Scan for the cell matching the given text and deliver its (x, y) coordinate at center. 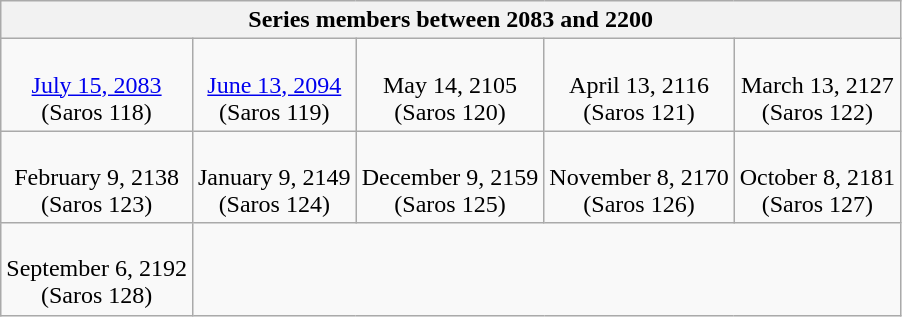
February 9, 2138(Saros 123) (97, 177)
October 8, 2181(Saros 127) (817, 177)
July 15, 2083(Saros 118) (97, 85)
November 8, 2170(Saros 126) (639, 177)
December 9, 2159(Saros 125) (450, 177)
Series members between 2083 and 2200 (451, 20)
January 9, 2149(Saros 124) (274, 177)
March 13, 2127(Saros 122) (817, 85)
April 13, 2116(Saros 121) (639, 85)
May 14, 2105(Saros 120) (450, 85)
June 13, 2094(Saros 119) (274, 85)
September 6, 2192(Saros 128) (97, 269)
